Provide the (x, y) coordinate of the cell's center where the given text is located.  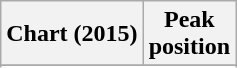
Chart (2015) (72, 34)
Peakposition (189, 34)
